Extract the [x, y] coordinate from the center of the cell holding the provided text.  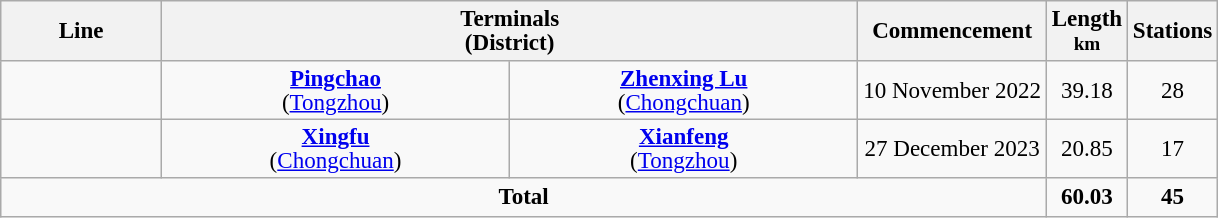
Lengthkm [1086, 31]
45 [1173, 198]
Zhenxing Lu(Chongchuan) [684, 90]
Commencement [952, 31]
Xingfu(Chongchuan) [335, 150]
Line [82, 31]
Pingchao(Tongzhou) [335, 90]
60.03 [1086, 198]
Xianfeng(Tongzhou) [684, 150]
20.85 [1086, 150]
27 December 2023 [952, 150]
10 November 2022 [952, 90]
39.18 [1086, 90]
Stations [1173, 31]
28 [1173, 90]
17 [1173, 150]
Terminals(District) [509, 31]
Total [524, 198]
